From the cell containing the given text, extract its center point as [X, Y] coordinate. 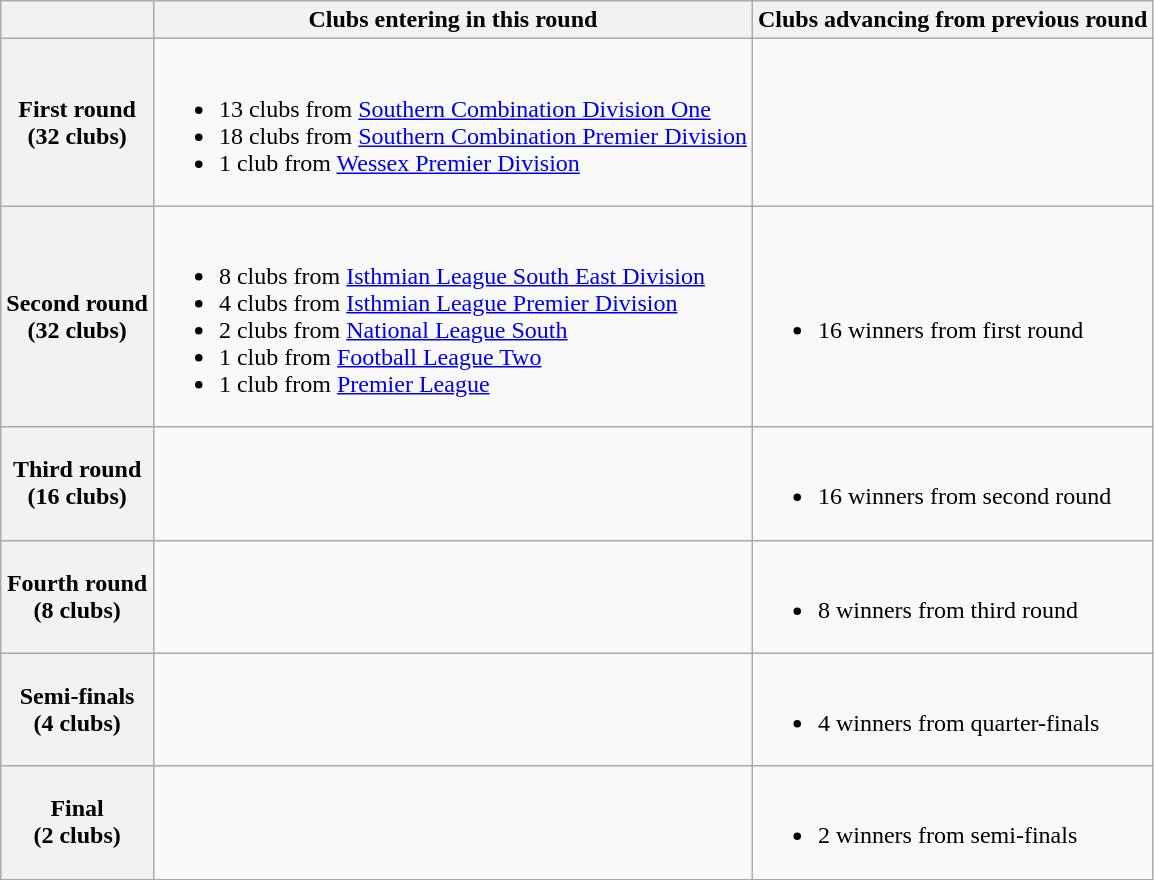
Second round(32 clubs) [78, 316]
4 winners from quarter-finals [952, 710]
Third round(16 clubs) [78, 484]
Semi-finals(4 clubs) [78, 710]
13 clubs from Southern Combination Division One18 clubs from Southern Combination Premier Division1 club from Wessex Premier Division [452, 122]
First round(32 clubs) [78, 122]
Fourth round(8 clubs) [78, 596]
Final(2 clubs) [78, 822]
2 winners from semi-finals [952, 822]
Clubs advancing from previous round [952, 20]
16 winners from second round [952, 484]
8 winners from third round [952, 596]
16 winners from first round [952, 316]
Clubs entering in this round [452, 20]
